For the text-containing cell, return its midpoint in (x, y) coordinate format. 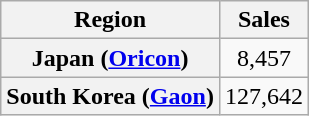
8,457 (264, 58)
127,642 (264, 96)
Region (110, 20)
Japan (Oricon) (110, 58)
Sales (264, 20)
South Korea (Gaon) (110, 96)
